Output the [X, Y] coordinate of the center of the cell containing the given text.  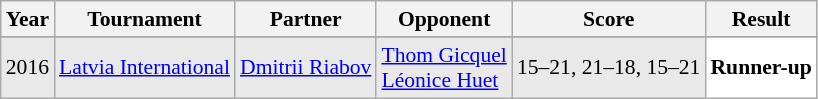
Partner [306, 19]
Tournament [144, 19]
2016 [28, 68]
Runner-up [760, 68]
Score [609, 19]
Opponent [444, 19]
15–21, 21–18, 15–21 [609, 68]
Thom Gicquel Léonice Huet [444, 68]
Result [760, 19]
Dmitrii Riabov [306, 68]
Latvia International [144, 68]
Year [28, 19]
